Scan for the cell matching the given text and deliver its [x, y] coordinate at center. 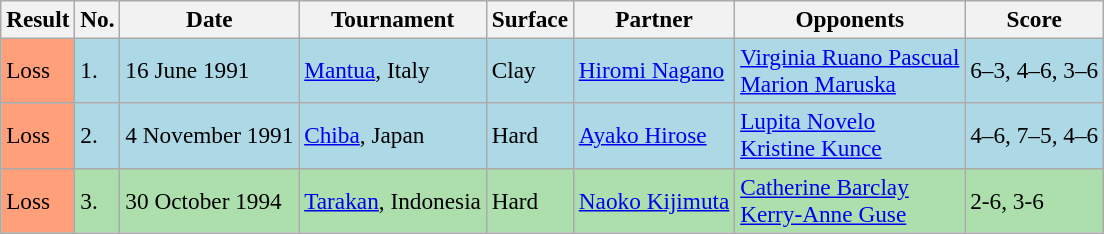
Result [38, 19]
No. [98, 19]
16 June 1991 [210, 70]
Ayako Hirose [654, 136]
Chiba, Japan [393, 136]
Mantua, Italy [393, 70]
Tarakan, Indonesia [393, 200]
Lupita Novelo Kristine Kunce [850, 136]
4 November 1991 [210, 136]
Tournament [393, 19]
6–3, 4–6, 3–6 [1034, 70]
Clay [530, 70]
Virginia Ruano Pascual Marion Maruska [850, 70]
30 October 1994 [210, 200]
Opponents [850, 19]
2. [98, 136]
Score [1034, 19]
Naoko Kijimuta [654, 200]
Partner [654, 19]
Surface [530, 19]
Catherine Barclay Kerry-Anne Guse [850, 200]
4–6, 7–5, 4–6 [1034, 136]
1. [98, 70]
Hiromi Nagano [654, 70]
2-6, 3-6 [1034, 200]
3. [98, 200]
Date [210, 19]
